Find where the given text appears and provide that cell's center as (x, y) coordinate. 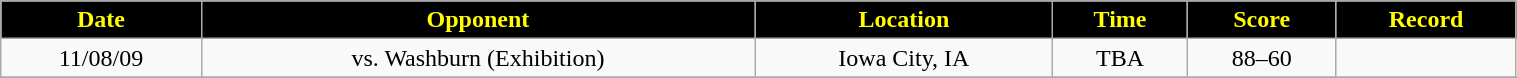
TBA (1120, 58)
Score (1262, 20)
11/08/09 (101, 58)
88–60 (1262, 58)
vs. Washburn (Exhibition) (478, 58)
Opponent (478, 20)
Iowa City, IA (904, 58)
Record (1426, 20)
Location (904, 20)
Time (1120, 20)
Date (101, 20)
